Scan for the cell matching the given text and deliver its [X, Y] coordinate at center. 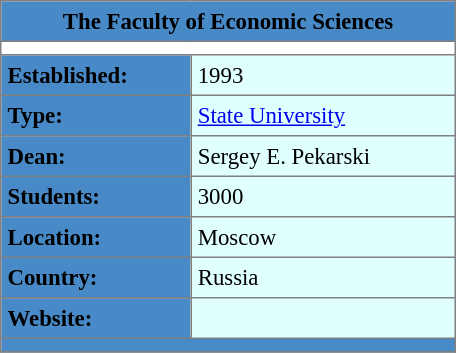
Established: [96, 75]
State University [323, 115]
Country: [96, 277]
Website: [96, 318]
Russia [323, 277]
Type: [96, 115]
The Faculty of Economic Sciences [228, 21]
1993 [323, 75]
Dean: [96, 156]
Sergey E. Pekarski [323, 156]
Moscow [323, 237]
Location: [96, 237]
3000 [323, 196]
Students: [96, 196]
